Determine the [x, y] coordinate at the center of the cell enclosing the given text.  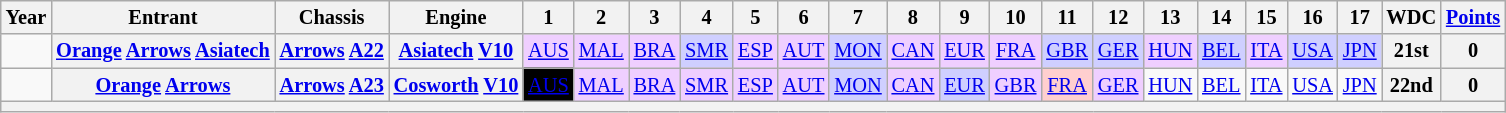
6 [804, 17]
21st [1412, 51]
7 [858, 17]
Year [26, 17]
Arrows A23 [332, 85]
22nd [1412, 85]
WDC [1412, 17]
Arrows A22 [332, 51]
Asiatech V10 [456, 51]
13 [1170, 17]
2 [602, 17]
Points [1473, 17]
8 [914, 17]
15 [1266, 17]
Chassis [332, 17]
Orange Arrows Asiatech [162, 51]
Engine [456, 17]
12 [1118, 17]
Entrant [162, 17]
16 [1312, 17]
9 [964, 17]
14 [1221, 17]
3 [655, 17]
Cosworth V10 [456, 85]
1 [548, 17]
4 [706, 17]
5 [756, 17]
10 [1016, 17]
11 [1067, 17]
17 [1360, 17]
Orange Arrows [162, 85]
